Provide the [x, y] coordinate of the cell's center where the given text is located.  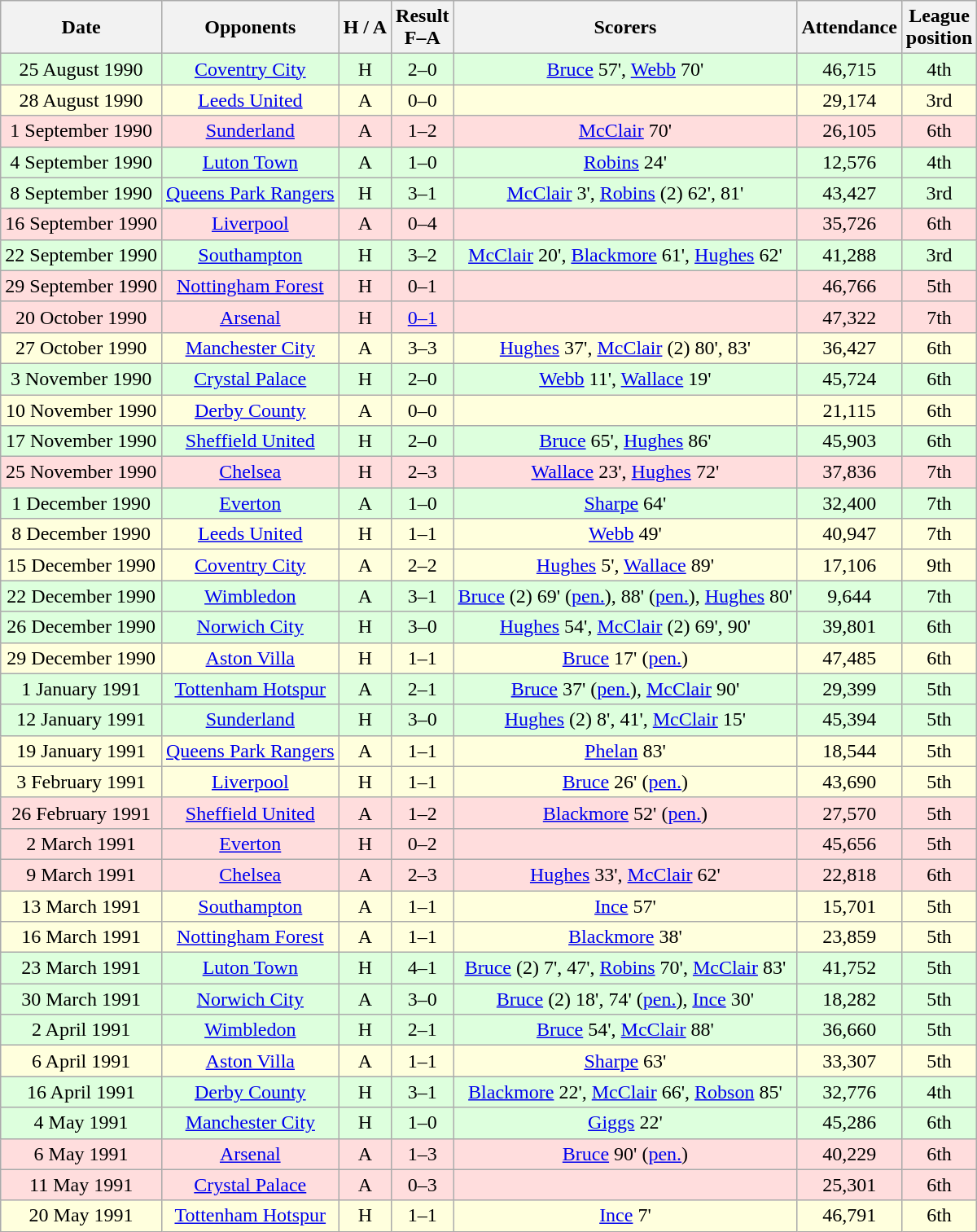
Hughes (2) 8', 41', McClair 15' [625, 720]
29 December 1990 [81, 658]
Attendance [849, 28]
2–2 [423, 565]
43,690 [849, 782]
15,701 [849, 906]
41,752 [849, 968]
28 August 1990 [81, 100]
10 November 1990 [81, 410]
McClair 3', Robins (2) 62', 81' [625, 193]
Bruce (2) 7', 47', Robins 70', McClair 83' [625, 968]
39,801 [849, 627]
40,947 [849, 534]
Webb 49' [625, 534]
47,485 [849, 658]
Ince 7' [625, 1216]
35,726 [849, 224]
9,644 [849, 596]
2 March 1991 [81, 844]
Blackmore 22', McClair 66', Robson 85' [625, 1092]
21,115 [849, 410]
12 January 1991 [81, 720]
25 November 1990 [81, 472]
16 March 1991 [81, 937]
19 January 1991 [81, 751]
6 May 1991 [81, 1154]
3–3 [423, 348]
Phelan 83' [625, 751]
47,322 [849, 317]
33,307 [849, 1061]
4 May 1991 [81, 1123]
1 September 1990 [81, 131]
37,836 [849, 472]
Hughes 54', McClair (2) 69', 90' [625, 627]
Hughes 33', McClair 62' [625, 875]
0–2 [423, 844]
32,400 [849, 503]
0–4 [423, 224]
Bruce 65', Hughes 86' [625, 441]
Bruce (2) 18', 74' (pen.), Ince 30' [625, 999]
22 December 1990 [81, 596]
Bruce 90' (pen.) [625, 1154]
Ince 57' [625, 906]
40,229 [849, 1154]
23,859 [849, 937]
46,715 [849, 69]
23 March 1991 [81, 968]
45,656 [849, 844]
30 March 1991 [81, 999]
22,818 [849, 875]
45,724 [849, 379]
16 September 1990 [81, 224]
8 December 1990 [81, 534]
0–3 [423, 1185]
9 March 1991 [81, 875]
Hughes 37', McClair (2) 80', 83' [625, 348]
8 September 1990 [81, 193]
45,286 [849, 1123]
McClair 70' [625, 131]
Bruce 26' (pen.) [625, 782]
15 December 1990 [81, 565]
36,660 [849, 1030]
18,544 [849, 751]
16 April 1991 [81, 1092]
Webb 11', Wallace 19' [625, 379]
9th [939, 565]
29 September 1990 [81, 286]
43,427 [849, 193]
Sharpe 63' [625, 1061]
Opponents [250, 28]
McClair 20', Blackmore 61', Hughes 62' [625, 255]
Giggs 22' [625, 1123]
3 February 1991 [81, 782]
Hughes 5', Wallace 89' [625, 565]
1 December 1990 [81, 503]
27 October 1990 [81, 348]
3 November 1990 [81, 379]
Bruce 54', McClair 88' [625, 1030]
22 September 1990 [81, 255]
25,301 [849, 1185]
46,791 [849, 1216]
Bruce 57', Webb 70' [625, 69]
17 November 1990 [81, 441]
11 May 1991 [81, 1185]
17,106 [849, 565]
36,427 [849, 348]
18,282 [849, 999]
29,174 [849, 100]
Bruce 37' (pen.), McClair 90' [625, 689]
26 February 1991 [81, 813]
27,570 [849, 813]
32,776 [849, 1092]
46,766 [849, 286]
Bruce 17' (pen.) [625, 658]
Bruce (2) 69' (pen.), 88' (pen.), Hughes 80' [625, 596]
H / A [365, 28]
12,576 [849, 162]
Leagueposition [939, 28]
2 April 1991 [81, 1030]
1–3 [423, 1154]
Date [81, 28]
Scorers [625, 28]
Sharpe 64' [625, 503]
26,105 [849, 131]
20 October 1990 [81, 317]
Blackmore 38' [625, 937]
4–1 [423, 968]
29,399 [849, 689]
Wallace 23', Hughes 72' [625, 472]
26 December 1990 [81, 627]
25 August 1990 [81, 69]
3–2 [423, 255]
Robins 24' [625, 162]
Blackmore 52' (pen.) [625, 813]
6 April 1991 [81, 1061]
1 January 1991 [81, 689]
45,903 [849, 441]
45,394 [849, 720]
41,288 [849, 255]
20 May 1991 [81, 1216]
ResultF–A [423, 28]
13 March 1991 [81, 906]
4 September 1990 [81, 162]
